Pinpoint the cell where the given text exists, returning its (X, Y) midpoint coordinate. 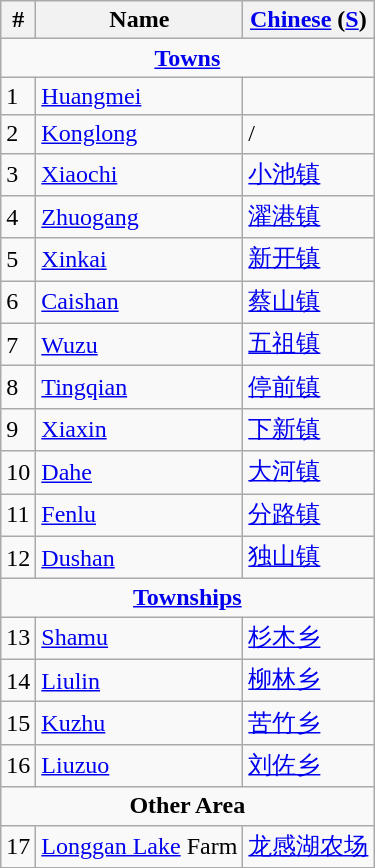
下新镇 (308, 430)
Zhuogang (140, 218)
15 (18, 724)
Dushan (140, 558)
Konglong (140, 134)
五祖镇 (308, 344)
停前镇 (308, 388)
7 (18, 344)
Huangmei (140, 96)
濯港镇 (308, 218)
10 (18, 472)
13 (18, 638)
6 (18, 302)
12 (18, 558)
4 (18, 218)
1 (18, 96)
分路镇 (308, 516)
Xiaochi (140, 174)
Shamu (140, 638)
大河镇 (308, 472)
独山镇 (308, 558)
Liuzuo (140, 766)
Name (140, 20)
Chinese (S) (308, 20)
16 (18, 766)
小池镇 (308, 174)
Fenlu (140, 516)
5 (18, 260)
Tingqian (140, 388)
Other Area (188, 806)
14 (18, 680)
Wuzu (140, 344)
Longgan Lake Farm (140, 846)
柳林乡 (308, 680)
Kuzhu (140, 724)
新开镇 (308, 260)
17 (18, 846)
蔡山镇 (308, 302)
8 (18, 388)
11 (18, 516)
Xinkai (140, 260)
杉木乡 (308, 638)
Towns (188, 58)
Townships (188, 598)
Caishan (140, 302)
Xiaxin (140, 430)
9 (18, 430)
Liulin (140, 680)
刘佐乡 (308, 766)
# (18, 20)
2 (18, 134)
3 (18, 174)
苦竹乡 (308, 724)
龙感湖农场 (308, 846)
/ (308, 134)
Dahe (140, 472)
